Return [X, Y] of the center of cell containing provided text 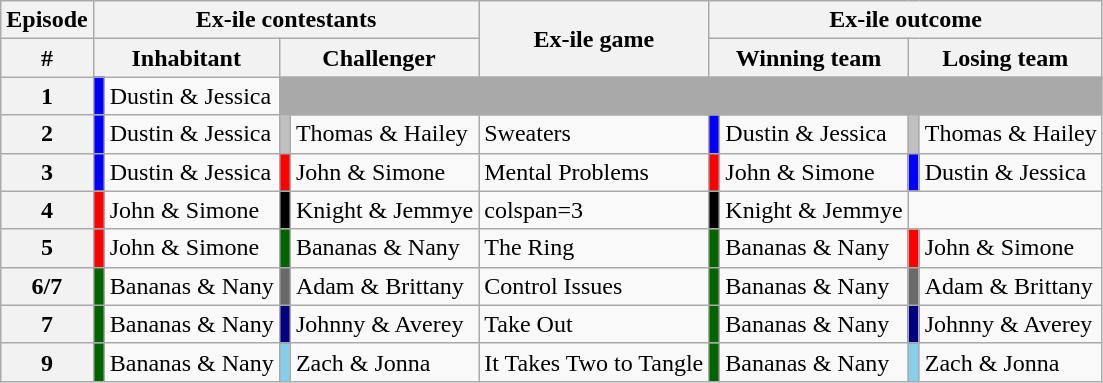
# [47, 58]
4 [47, 210]
9 [47, 362]
6/7 [47, 286]
Mental Problems [594, 172]
Sweaters [594, 134]
2 [47, 134]
Episode [47, 20]
5 [47, 248]
Ex-ile outcome [906, 20]
3 [47, 172]
Challenger [378, 58]
1 [47, 96]
Control Issues [594, 286]
The Ring [594, 248]
Winning team [808, 58]
Losing team [1005, 58]
Ex-ile game [594, 39]
7 [47, 324]
It Takes Two to Tangle [594, 362]
Take Out [594, 324]
colspan=3 [594, 210]
Inhabitant [186, 58]
Ex-ile contestants [286, 20]
